Capture the cell that displays the provided text and extract its [X, Y] central coordinate. 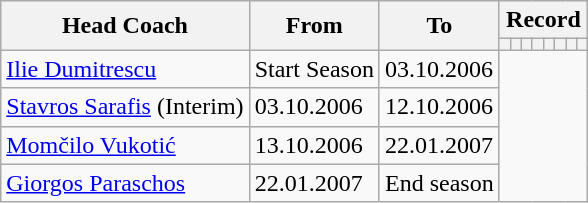
Stavros Sarafis (Interim) [125, 107]
Record [543, 20]
Giorgos Paraschos [125, 183]
End season [439, 183]
From [314, 26]
Momčilo Vukotić [125, 145]
Start Season [314, 69]
12.10.2006 [439, 107]
Ilie Dumitrescu [125, 69]
13.10.2006 [314, 145]
Head Coach [125, 26]
To [439, 26]
